Provide the (x, y) coordinate of the cell's center where the given text is located.  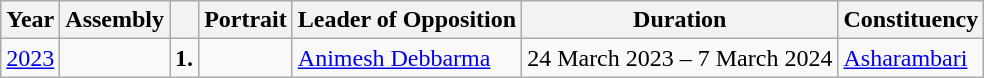
Year (30, 20)
Leader of Opposition (406, 20)
Duration (680, 20)
Animesh Debbarma (406, 58)
Constituency (911, 20)
1. (184, 58)
24 March 2023 – 7 March 2024 (680, 58)
Asharambari (911, 58)
Portrait (246, 20)
2023 (30, 58)
Assembly (115, 20)
